Extract the [x, y] coordinate from the center of the cell holding the provided text.  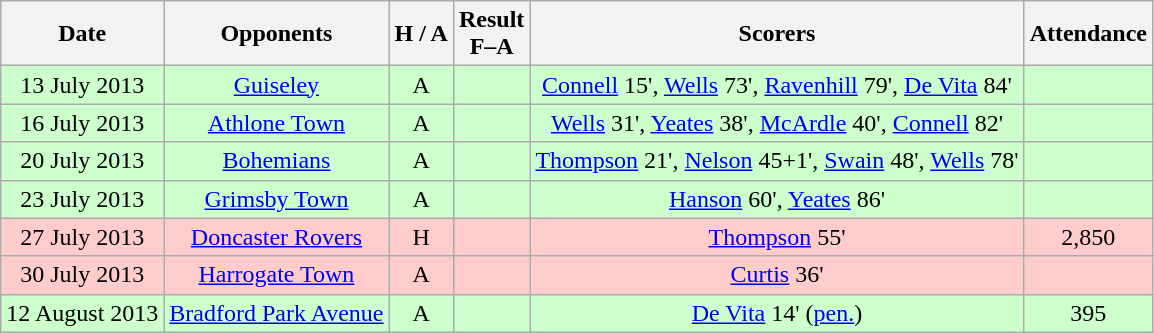
Connell 15', Wells 73', Ravenhill 79', De Vita 84' [777, 85]
16 July 2013 [82, 123]
2,850 [1088, 237]
13 July 2013 [82, 85]
Opponents [276, 34]
Date [82, 34]
Scorers [777, 34]
12 August 2013 [82, 313]
Grimsby Town [276, 199]
Curtis 36' [777, 275]
Guiseley [276, 85]
Hanson 60', Yeates 86' [777, 199]
27 July 2013 [82, 237]
20 July 2013 [82, 161]
395 [1088, 313]
23 July 2013 [82, 199]
Thompson 55' [777, 237]
H [421, 237]
Thompson 21', Nelson 45+1', Swain 48', Wells 78' [777, 161]
30 July 2013 [82, 275]
Attendance [1088, 34]
ResultF–A [491, 34]
Athlone Town [276, 123]
Doncaster Rovers [276, 237]
De Vita 14' (pen.) [777, 313]
Bradford Park Avenue [276, 313]
Bohemians [276, 161]
Harrogate Town [276, 275]
Wells 31', Yeates 38', McArdle 40', Connell 82' [777, 123]
H / A [421, 34]
